Provide the [X, Y] coordinate of the cell's center where the given text is located.  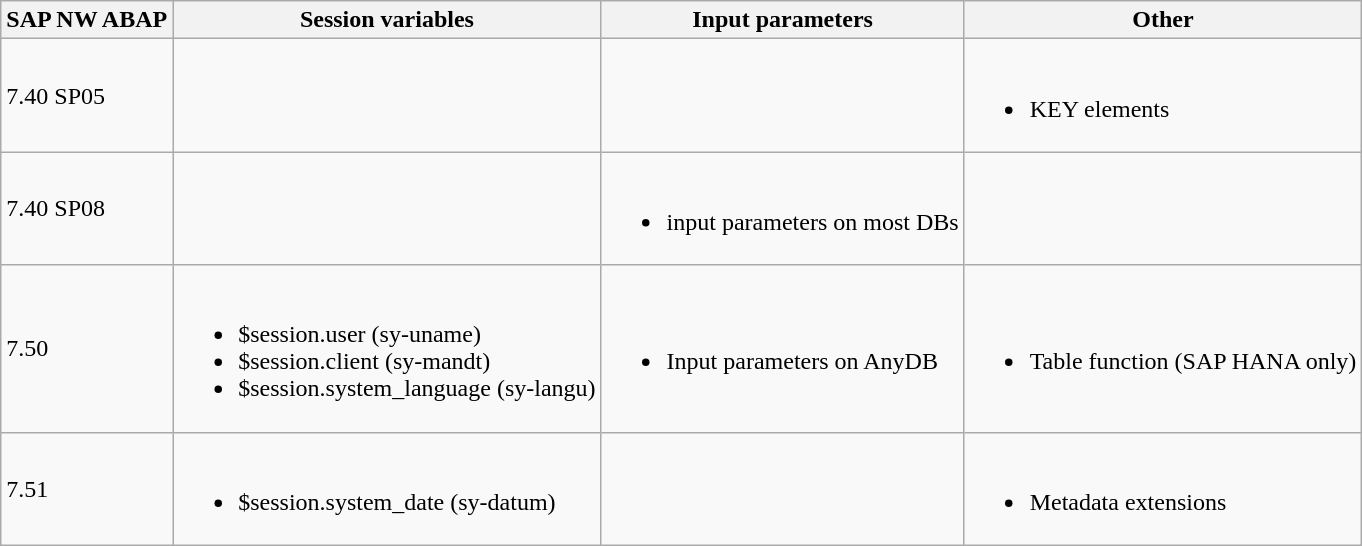
$session.user (sy-uname)$session.client (sy-mandt)$session.system_language (sy-langu) [387, 348]
7.51 [87, 488]
7.40 SP05 [87, 96]
Input parameters [782, 20]
7.50 [87, 348]
SAP NW ABAP [87, 20]
Input parameters on AnyDB [782, 348]
input parameters on most DBs [782, 208]
Session variables [387, 20]
Other [1163, 20]
$session.system_date (sy-datum) [387, 488]
Metadata extensions [1163, 488]
7.40 SP08 [87, 208]
Table function (SAP HANA only) [1163, 348]
KEY elements [1163, 96]
